Return the (x, y) coordinate for the center point of the cell that contains the specified text.  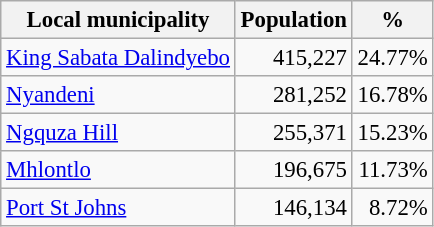
255,371 (294, 133)
Population (294, 20)
15.23% (392, 133)
Mhlontlo (118, 170)
146,134 (294, 208)
Port St Johns (118, 208)
8.72% (392, 208)
24.77% (392, 58)
Ngquza Hill (118, 133)
16.78% (392, 95)
196,675 (294, 170)
415,227 (294, 58)
Nyandeni (118, 95)
11.73% (392, 170)
King Sabata Dalindyebo (118, 58)
% (392, 20)
281,252 (294, 95)
Local municipality (118, 20)
